Detect which cell encompasses the target text, then output its (X, Y) center coordinate. 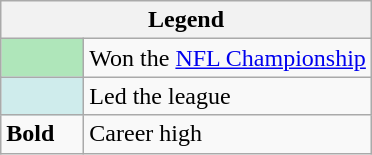
Led the league (228, 96)
Bold (42, 134)
Won the NFL Championship (228, 58)
Legend (186, 20)
Career high (228, 134)
